For the text-containing cell, return its midpoint in (x, y) coordinate format. 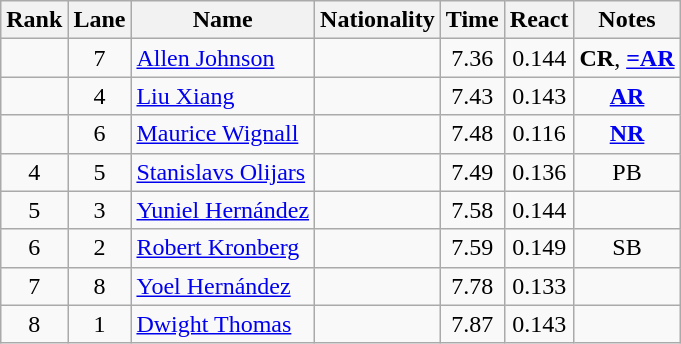
Nationality (378, 20)
AR (627, 96)
7.49 (472, 172)
7.59 (472, 248)
Liu Xiang (223, 96)
Allen Johnson (223, 58)
Notes (627, 20)
Lane (100, 20)
Stanislavs Olijars (223, 172)
NR (627, 134)
7.58 (472, 210)
1 (100, 324)
Yoel Hernández (223, 286)
2 (100, 248)
Rank (34, 20)
7.87 (472, 324)
Maurice Wignall (223, 134)
7.48 (472, 134)
7.78 (472, 286)
React (539, 20)
7.36 (472, 58)
3 (100, 210)
0.149 (539, 248)
Time (472, 20)
Dwight Thomas (223, 324)
Name (223, 20)
PB (627, 172)
Robert Kronberg (223, 248)
0.133 (539, 286)
SB (627, 248)
7.43 (472, 96)
0.116 (539, 134)
CR, =AR (627, 58)
Yuniel Hernández (223, 210)
0.136 (539, 172)
